Identify which cell holds the provided text, then report its (X, Y) central coordinate. 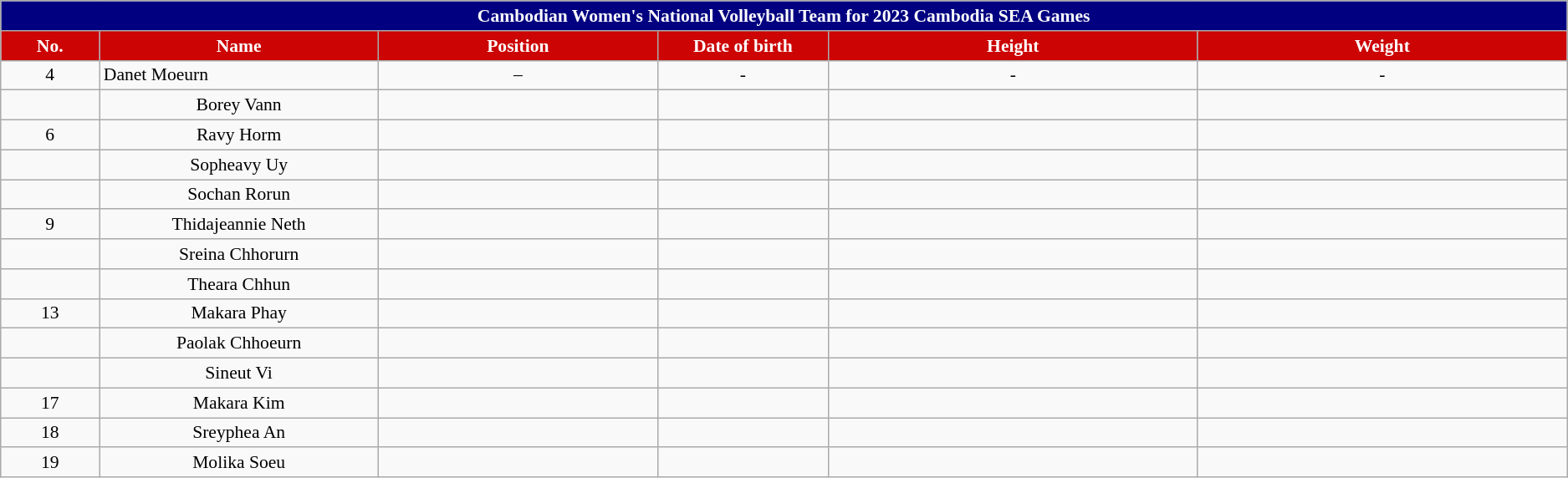
– (518, 75)
Borey Vann (239, 105)
18 (50, 433)
Position (518, 46)
Height (1014, 46)
Sreina Chhorurn (239, 254)
19 (50, 463)
Name (239, 46)
Paolak Chhoeurn (239, 343)
No. (50, 46)
Sochan Rorun (239, 195)
17 (50, 403)
4 (50, 75)
Sopheavy Uy (239, 165)
Weight (1382, 46)
Danet Moeurn (239, 75)
Cambodian Women's National Volleyball Team for 2023 Cambodia SEA Games (784, 16)
9 (50, 225)
Ravy Horm (239, 135)
Theara Chhun (239, 284)
6 (50, 135)
Makara Phay (239, 313)
Molika Soeu (239, 463)
Thidajeannie Neth (239, 225)
Makara Kim (239, 403)
Sineut Vi (239, 374)
Date of birth (743, 46)
13 (50, 313)
Sreyphea An (239, 433)
